Find where the given text appears and provide that cell's center as [x, y] coordinate. 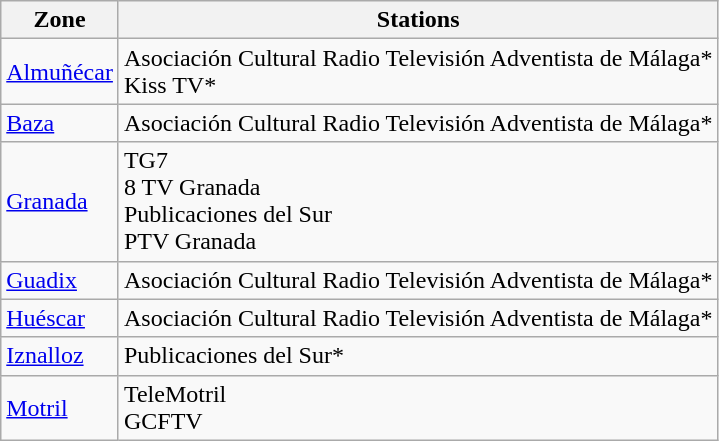
Guadix [60, 280]
TeleMotrilGCFTV [418, 408]
Asociación Cultural Radio Televisión Adventista de Málaga*Kiss TV* [418, 72]
Stations [418, 20]
TG78 TV GranadaPublicaciones del SurPTV Granada [418, 202]
Publicaciones del Sur* [418, 356]
Huéscar [60, 318]
Motril [60, 408]
Almuñécar [60, 72]
Iznalloz [60, 356]
Granada [60, 202]
Baza [60, 123]
Zone [60, 20]
